Extract the [x, y] coordinate from the center of the cell holding the provided text.  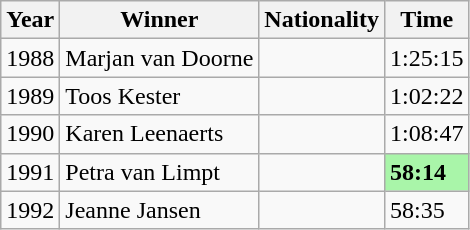
1991 [30, 172]
Petra van Limpt [160, 172]
Time [427, 20]
Marjan van Doorne [160, 58]
58:14 [427, 172]
1989 [30, 96]
Winner [160, 20]
Karen Leenaerts [160, 134]
Nationality [322, 20]
Jeanne Jansen [160, 210]
58:35 [427, 210]
1:25:15 [427, 58]
1:08:47 [427, 134]
Year [30, 20]
1990 [30, 134]
1:02:22 [427, 96]
1992 [30, 210]
Toos Kester [160, 96]
1988 [30, 58]
